Provide the (X, Y) coordinate of the cell's center where the given text is located.  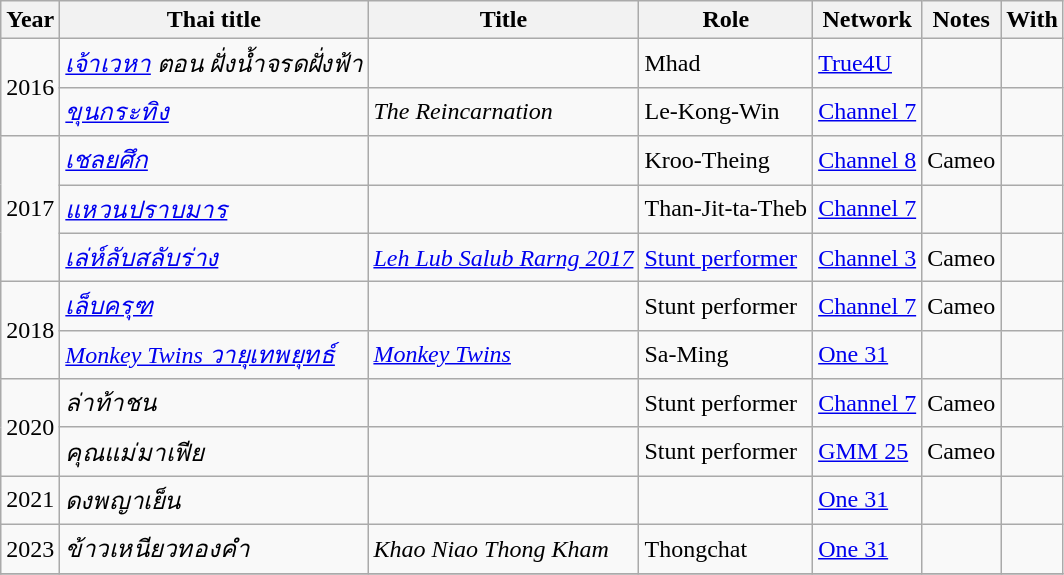
Monkey Twins วายุเทพยุทธ์ (214, 354)
The Reincarnation (504, 112)
Le-Kong-Win (726, 112)
Year (30, 20)
คุณแม่มาเฟีย (214, 452)
2017 (30, 209)
เล่ห์ลับสลับร่าง (214, 258)
แหวนปราบมาร (214, 208)
Thai title (214, 20)
ล่าท้าชน (214, 404)
Kroo-Theing (726, 160)
Network (868, 20)
2023 (30, 548)
Notes (962, 20)
ขุนกระทิง (214, 112)
เชลยศึก (214, 160)
Channel 8 (868, 160)
GMM 25 (868, 452)
2020 (30, 428)
Leh Lub Salub Rarng 2017 (504, 258)
2016 (30, 88)
2021 (30, 500)
True4U (868, 64)
Title (504, 20)
Khao Niao Thong Kham (504, 548)
Than-Jit-ta-Theb (726, 208)
2018 (30, 330)
Channel 3 (868, 258)
Sa-Ming (726, 354)
Role (726, 20)
Monkey Twins (504, 354)
Mhad (726, 64)
ดงพญาเย็น (214, 500)
เจ้าเวหา ตอน ฝั่งน้ำจรดฝั่งฟ้า (214, 64)
With (1032, 20)
ข้าวเหนียวทองคำ (214, 548)
Thongchat (726, 548)
เล็บครุฑ (214, 306)
